Identify which cell holds the provided text, then report its [x, y] central coordinate. 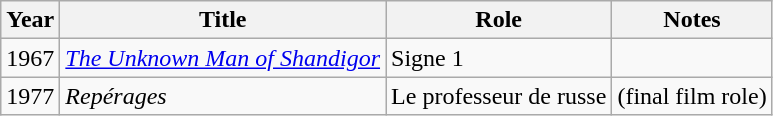
Role [499, 20]
1977 [30, 96]
The Unknown Man of Shandigor [223, 58]
Repérages [223, 96]
Le professeur de russe [499, 96]
Title [223, 20]
Notes [692, 20]
1967 [30, 58]
Signe 1 [499, 58]
Year [30, 20]
(final film role) [692, 96]
